Search for the cell housing the specified text and yield its (x, y) center coordinate. 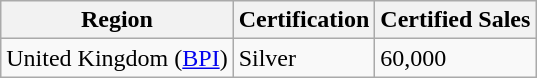
United Kingdom (BPI) (117, 58)
Certified Sales (456, 20)
60,000 (456, 58)
Silver (304, 58)
Certification (304, 20)
Region (117, 20)
